Scan for the cell matching the given text and deliver its [X, Y] coordinate at center. 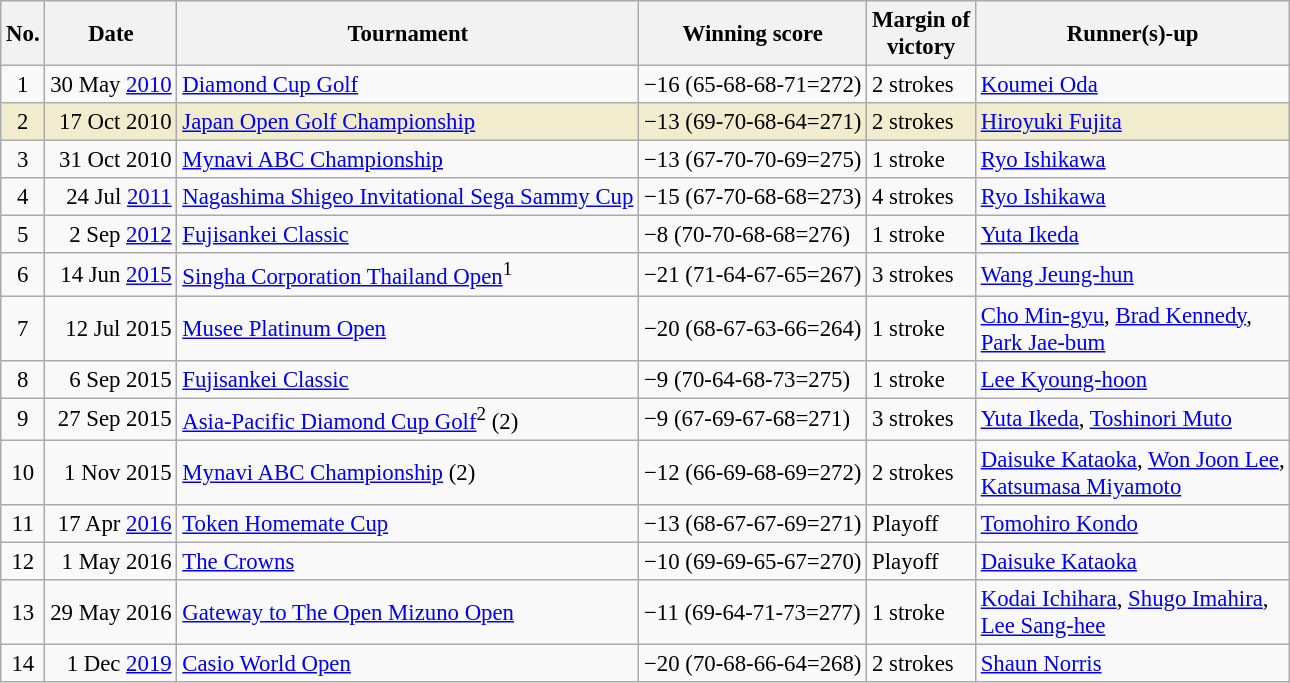
10 [23, 472]
4 [23, 197]
27 Sep 2015 [111, 419]
Nagashima Shigeo Invitational Sega Sammy Cup [408, 197]
17 Oct 2010 [111, 122]
Runner(s)-up [1132, 34]
−16 (65-68-68-71=272) [753, 85]
−12 (66-69-68-69=272) [753, 472]
Musee Platinum Open [408, 328]
−15 (67-70-68-68=273) [753, 197]
2 [23, 122]
Casio World Open [408, 663]
14 [23, 663]
Tomohiro Kondo [1132, 524]
Singha Corporation Thailand Open1 [408, 275]
The Crowns [408, 561]
Koumei Oda [1132, 85]
Daisuke Kataoka, Won Joon Lee, Katsumasa Miyamoto [1132, 472]
−9 (67-69-67-68=271) [753, 419]
1 May 2016 [111, 561]
14 Jun 2015 [111, 275]
24 Jul 2011 [111, 197]
6 [23, 275]
−13 (69-70-68-64=271) [753, 122]
Japan Open Golf Championship [408, 122]
12 [23, 561]
Token Homemate Cup [408, 524]
Wang Jeung-hun [1132, 275]
Gateway to The Open Mizuno Open [408, 612]
Diamond Cup Golf [408, 85]
13 [23, 612]
Cho Min-gyu, Brad Kennedy, Park Jae-bum [1132, 328]
3 [23, 160]
1 Dec 2019 [111, 663]
−8 (70-70-68-68=276) [753, 235]
9 [23, 419]
8 [23, 379]
Asia-Pacific Diamond Cup Golf2 (2) [408, 419]
2 Sep 2012 [111, 235]
−9 (70-64-68-73=275) [753, 379]
−21 (71-64-67-65=267) [753, 275]
1 [23, 85]
Daisuke Kataoka [1132, 561]
11 [23, 524]
17 Apr 2016 [111, 524]
12 Jul 2015 [111, 328]
Date [111, 34]
−10 (69-69-65-67=270) [753, 561]
−11 (69-64-71-73=277) [753, 612]
Mynavi ABC Championship (2) [408, 472]
30 May 2010 [111, 85]
5 [23, 235]
4 strokes [922, 197]
−20 (68-67-63-66=264) [753, 328]
Shaun Norris [1132, 663]
Tournament [408, 34]
7 [23, 328]
Yuta Ikeda, Toshinori Muto [1132, 419]
−13 (68-67-67-69=271) [753, 524]
−20 (70-68-66-64=268) [753, 663]
Yuta Ikeda [1132, 235]
No. [23, 34]
−13 (67-70-70-69=275) [753, 160]
6 Sep 2015 [111, 379]
Winning score [753, 34]
Hiroyuki Fujita [1132, 122]
29 May 2016 [111, 612]
1 Nov 2015 [111, 472]
Kodai Ichihara, Shugo Imahira, Lee Sang-hee [1132, 612]
Margin ofvictory [922, 34]
31 Oct 2010 [111, 160]
Mynavi ABC Championship [408, 160]
Lee Kyoung-hoon [1132, 379]
